For the text-containing cell, return its midpoint in [X, Y] coordinate format. 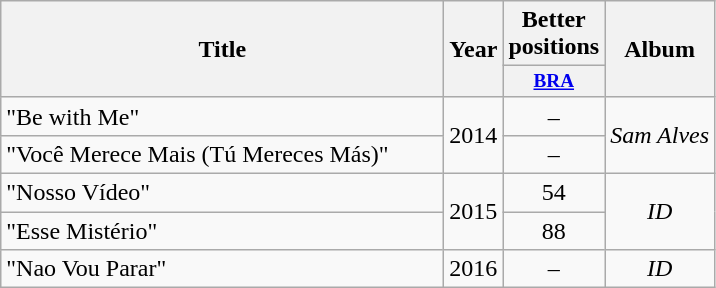
2016 [474, 269]
"Você Merece Mais (Tú Mereces Más)" [222, 155]
BRA [554, 82]
88 [554, 231]
Album [660, 50]
Sam Alves [660, 135]
2015 [474, 212]
Better positions [554, 34]
Year [474, 50]
"Esse Mistério" [222, 231]
54 [554, 193]
Title [222, 50]
"Nosso Vídeo" [222, 193]
2014 [474, 135]
"Nao Vou Parar" [222, 269]
"Be with Me" [222, 116]
